Capture the cell that displays the provided text and extract its [X, Y] central coordinate. 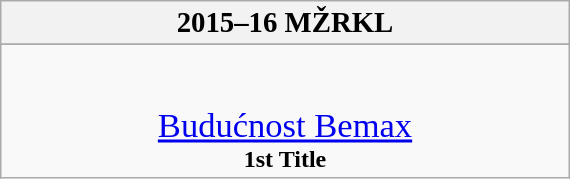
Budućnost Bemax1st Title [284, 112]
2015–16 MŽRKL [284, 23]
